Output the (x, y) coordinate of the center of the cell containing the given text.  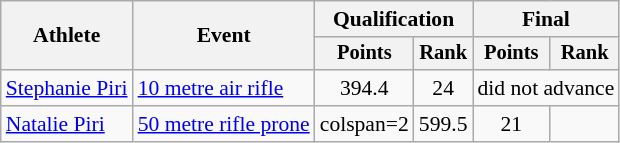
Qualification (394, 19)
Athlete (67, 36)
599.5 (444, 124)
50 metre rifle prone (224, 124)
Final (546, 19)
21 (510, 124)
Stephanie Piri (67, 88)
10 metre air rifle (224, 88)
Event (224, 36)
did not advance (546, 88)
394.4 (364, 88)
colspan=2 (364, 124)
Natalie Piri (67, 124)
24 (444, 88)
